Search for the cell housing the specified text and yield its [x, y] center coordinate. 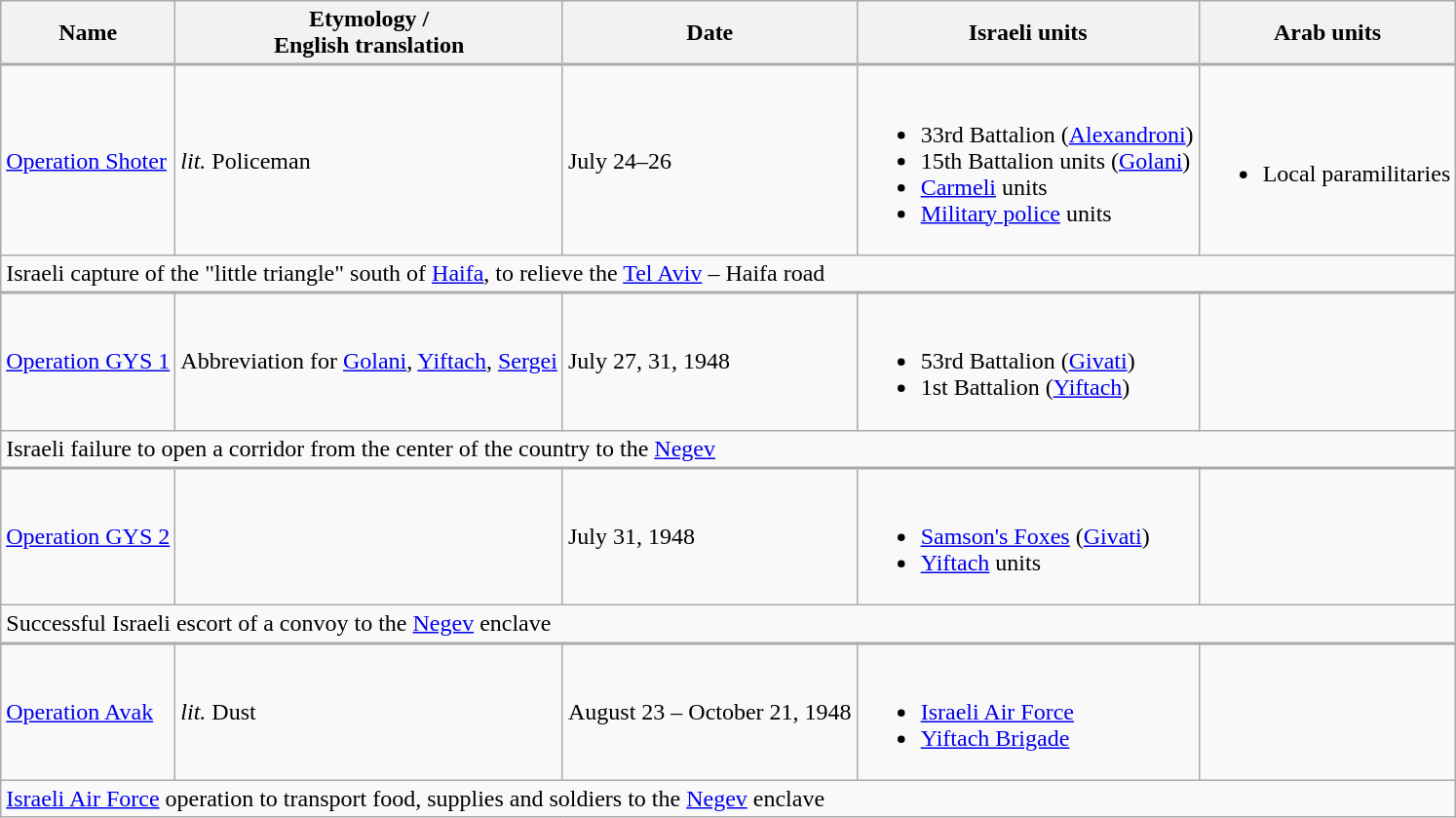
Israeli Air Force operation to transport food, supplies and soldiers to the Negev enclave [729, 799]
Israeli failure to open a corridor from the center of the country to the Negev [729, 448]
July 24–26 [709, 160]
Name [88, 33]
Operation GYS 1 [88, 361]
Successful Israeli escort of a convoy to the Negev enclave [729, 624]
Israeli units [1027, 33]
Local paramilitaries [1327, 160]
Abbreviation for Golani, Yiftach, Sergei [369, 361]
Israeli capture of the "little triangle" south of Haifa, to relieve the Tel Aviv – Haifa road [729, 273]
Operation GYS 2 [88, 536]
Operation Shoter [88, 160]
lit. Dust [369, 712]
lit. Policeman [369, 160]
July 27, 31, 1948 [709, 361]
Etymology /English translation [369, 33]
August 23 – October 21, 1948 [709, 712]
53rd Battalion (Givati)1st Battalion (Yiftach) [1027, 361]
Israeli Air ForceYiftach Brigade [1027, 712]
Samson's Foxes (Givati)Yiftach units [1027, 536]
Arab units [1327, 33]
Operation Avak [88, 712]
July 31, 1948 [709, 536]
Date [709, 33]
33rd Battalion (Alexandroni)15th Battalion units (Golani)Carmeli unitsMilitary police units [1027, 160]
